Search for the cell housing the specified text and yield its (X, Y) center coordinate. 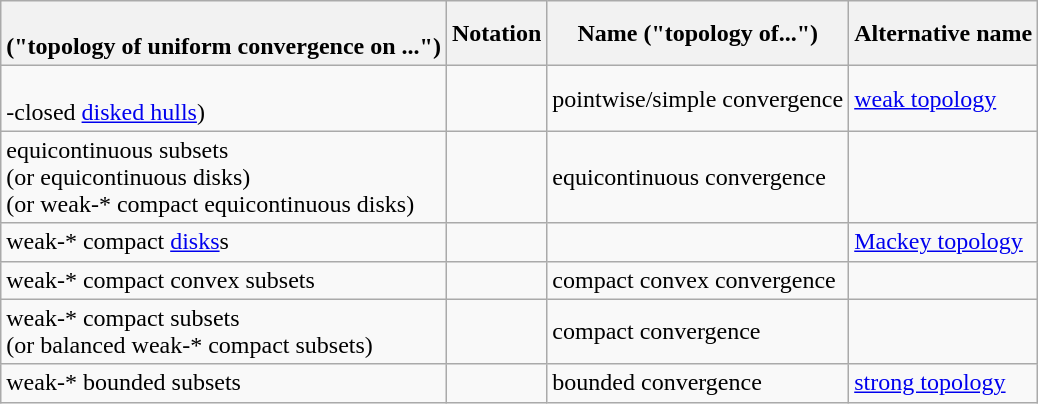
weak-* compact subsets(or balanced weak-* compact subsets) (224, 332)
weak-* compact diskss (224, 242)
weak topology (944, 98)
Name ("topology of...") (698, 34)
Notation (496, 34)
bounded convergence (698, 383)
equicontinuous convergence (698, 177)
Alternative name (944, 34)
("topology of uniform convergence on ...") (224, 34)
strong topology (944, 383)
equicontinuous subsets(or equicontinuous disks)(or weak-* compact equicontinuous disks) (224, 177)
-closed disked hulls) (224, 98)
weak-* compact convex subsets (224, 280)
Mackey topology (944, 242)
compact convergence (698, 332)
weak-* bounded subsets (224, 383)
pointwise/simple convergence (698, 98)
compact convex convergence (698, 280)
